Search for the cell housing the specified text and yield its [X, Y] center coordinate. 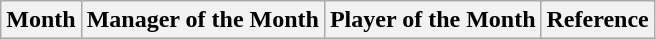
Reference [598, 20]
Manager of the Month [202, 20]
Player of the Month [432, 20]
Month [41, 20]
